From the cell containing the given text, extract its center point as [X, Y] coordinate. 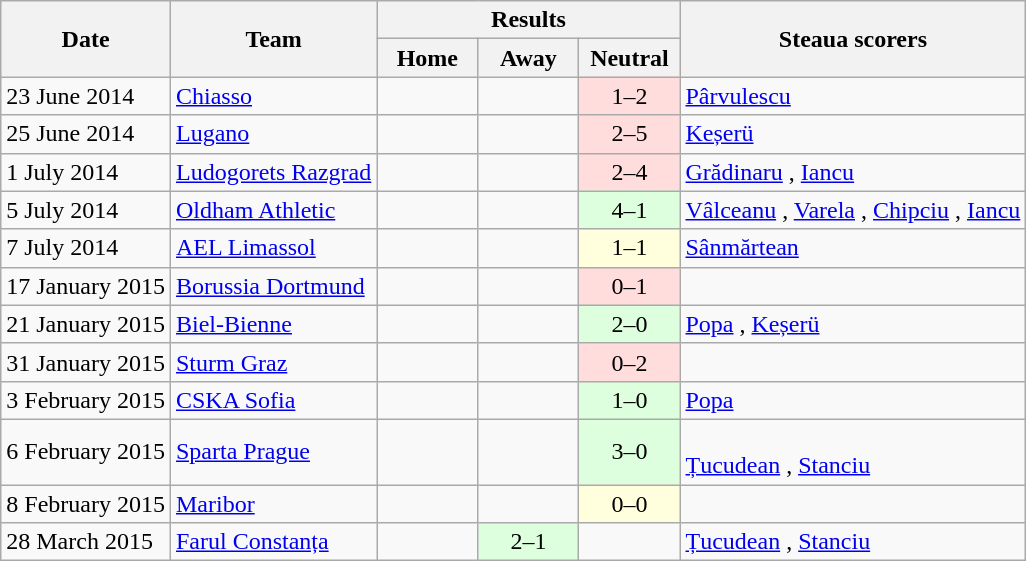
Popa , Keșerü [853, 324]
Results [528, 20]
Maribor [273, 503]
Oldham Athletic [273, 210]
Pârvulescu [853, 96]
2–0 [630, 324]
6 February 2015 [86, 452]
Keșerü [853, 134]
Sturm Graz [273, 362]
31 January 2015 [86, 362]
25 June 2014 [86, 134]
1–1 [630, 248]
Date [86, 39]
Biel-Bienne [273, 324]
0–1 [630, 286]
3 February 2015 [86, 400]
Neutral [630, 58]
Sparta Prague [273, 452]
Steaua scorers [853, 39]
1–2 [630, 96]
AEL Limassol [273, 248]
0–0 [630, 503]
Lugano [273, 134]
2–5 [630, 134]
21 January 2015 [86, 324]
Popa [853, 400]
17 January 2015 [86, 286]
23 June 2014 [86, 96]
Borussia Dortmund [273, 286]
Team [273, 39]
7 July 2014 [86, 248]
1–0 [630, 400]
Sânmărtean [853, 248]
CSKA Sofia [273, 400]
4–1 [630, 210]
Grădinaru , Iancu [853, 172]
Vâlceanu , Varela , Chipciu , Iancu [853, 210]
Home [428, 58]
Away [528, 58]
5 July 2014 [86, 210]
Ludogorets Razgrad [273, 172]
8 February 2015 [86, 503]
2–1 [528, 542]
3–0 [630, 452]
Farul Constanța [273, 542]
Chiasso [273, 96]
1 July 2014 [86, 172]
2–4 [630, 172]
0–2 [630, 362]
28 March 2015 [86, 542]
